Search for the cell housing the specified text and yield its [x, y] center coordinate. 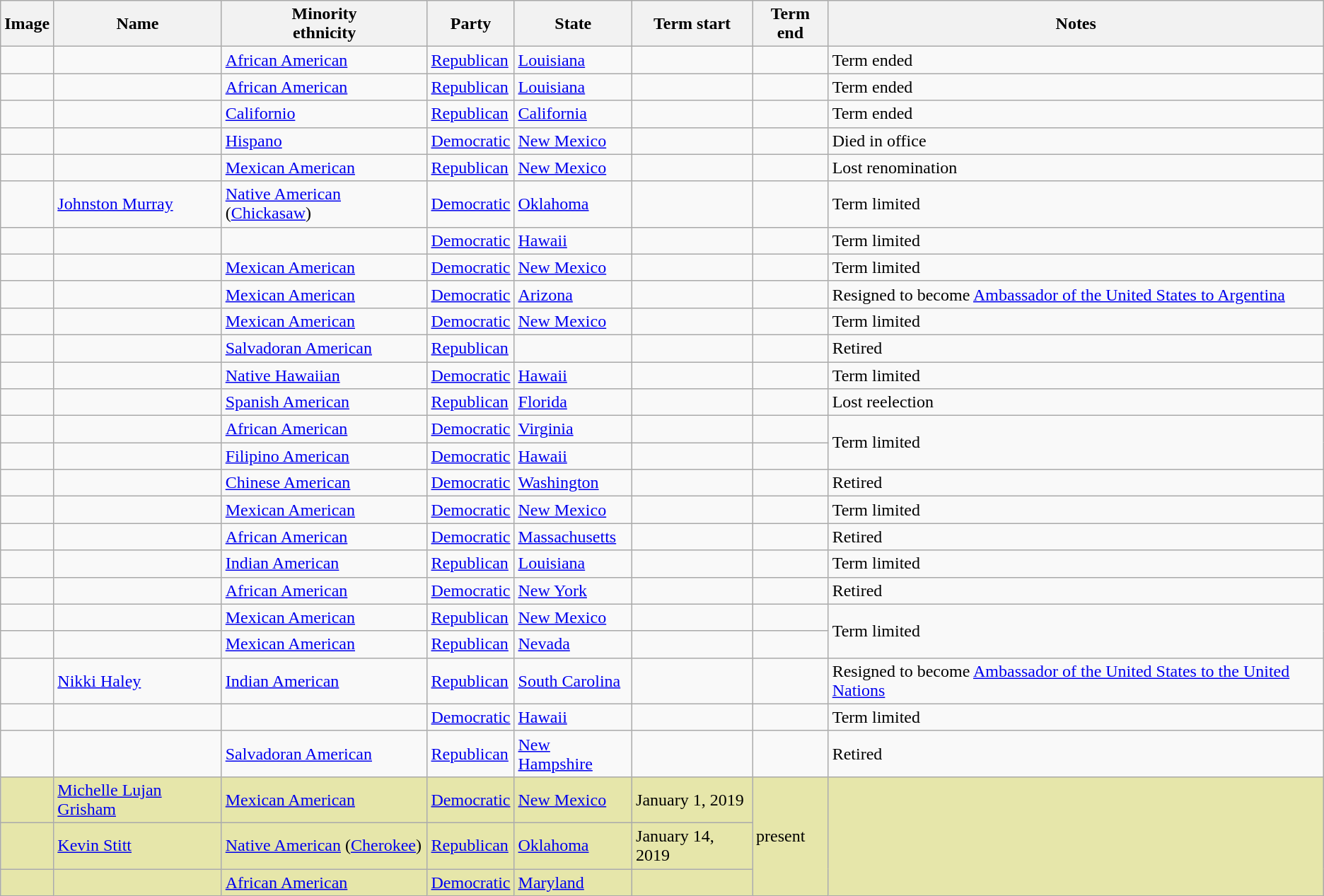
Minorityethnicity [324, 24]
Resigned to become Ambassador of the United States to the United Nations [1076, 680]
January 1, 2019 [692, 799]
Party [471, 24]
Native American (Cherokee) [324, 846]
Nevada [573, 644]
Term start [692, 24]
present [791, 836]
Lost reelection [1076, 402]
Florida [573, 402]
Michelle Lujan Grisham [137, 799]
New Hampshire [573, 754]
South Carolina [573, 680]
Filipino American [324, 456]
Name [137, 24]
Died in office [1076, 141]
Johnston Murray [137, 204]
Nikki Haley [137, 680]
Kevin Stitt [137, 846]
Native Hawaiian [324, 376]
Hispano [324, 141]
Notes [1076, 24]
Washington [573, 483]
January 14, 2019 [692, 846]
Image [27, 24]
Virginia [573, 429]
Chinese American [324, 483]
Term end [791, 24]
Massachusetts [573, 537]
Spanish American [324, 402]
State [573, 24]
Maryland [573, 882]
California [573, 114]
Native American (Chickasaw) [324, 204]
Californio [324, 114]
Arizona [573, 294]
New York [573, 590]
Lost renomination [1076, 168]
Resigned to become Ambassador of the United States to Argentina [1076, 294]
